Return (x, y) of the center of cell containing provided text 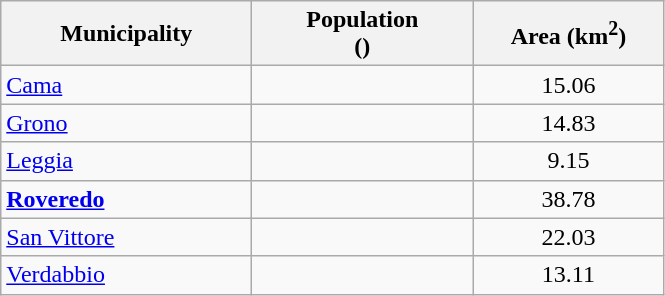
13.11 (568, 275)
22.03 (568, 237)
9.15 (568, 161)
Area (km2) (568, 34)
San Vittore (126, 237)
38.78 (568, 199)
Leggia (126, 161)
14.83 (568, 123)
Population() (362, 34)
Cama (126, 85)
Roveredo (126, 199)
15.06 (568, 85)
Verdabbio (126, 275)
Grono (126, 123)
Municipality (126, 34)
